Search for the cell housing the specified text and yield its (X, Y) center coordinate. 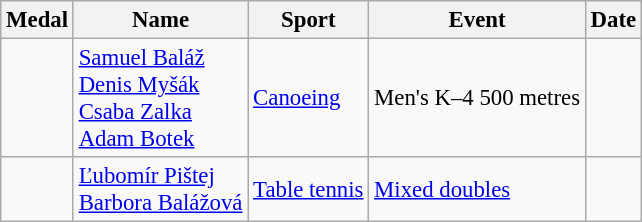
Mixed doubles (478, 190)
Men's K–4 500 metres (478, 98)
Date (613, 20)
Canoeing (308, 98)
Samuel BalážDenis MyšákCsaba ZalkaAdam Botek (160, 98)
Table tennis (308, 190)
Medal (38, 20)
Ľubomír PištejBarbora Balážová (160, 190)
Event (478, 20)
Name (160, 20)
Sport (308, 20)
